Return [x, y] of the center of cell containing provided text 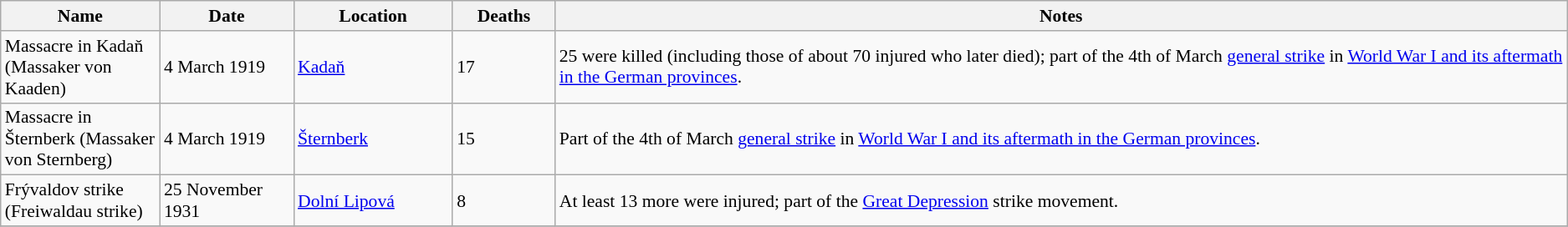
Massacre in Kadaň (Massaker von Kaaden) [80, 67]
Deaths [503, 16]
Name [80, 16]
Kadaň [373, 67]
Part of the 4th of March general strike in World War I and its aftermath in the German provinces. [1061, 139]
Frývaldov strike (Freiwaldau strike) [80, 200]
Location [373, 16]
At least 13 more were injured; part of the Great Depression strike movement. [1061, 200]
Dolní Lipová [373, 200]
Date [227, 16]
25 November 1931 [227, 200]
Massacre in Šternberk (Massaker von Sternberg) [80, 139]
Notes [1061, 16]
15 [503, 139]
Šternberk [373, 139]
17 [503, 67]
8 [503, 200]
